From the cell containing the given text, extract its center point as [X, Y] coordinate. 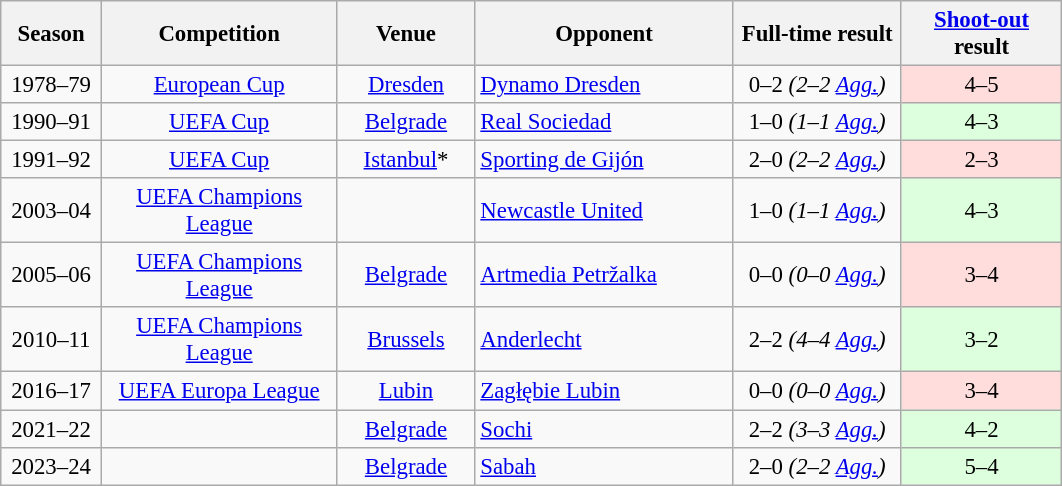
2–2 (3–3 Agg.) [817, 429]
Sporting de Gijón [604, 160]
3–2 [982, 340]
Zagłębie Lubin [604, 391]
Istanbul* [406, 160]
Dynamo Dresden [604, 85]
Anderlecht [604, 340]
4–2 [982, 429]
European Cup [219, 85]
Sochi [604, 429]
2005–06 [52, 276]
Brussels [406, 340]
2021–22 [52, 429]
Dresden [406, 85]
Competition [219, 34]
Opponent [604, 34]
2–3 [982, 160]
1990–91 [52, 122]
0–2 (2–2 Agg.) [817, 85]
2003–04 [52, 210]
Newcastle United [604, 210]
Venue [406, 34]
1978–79 [52, 85]
Lubin [406, 391]
UEFA Europa League [219, 391]
2016–17 [52, 391]
Season [52, 34]
Shoot-out result [982, 34]
1991–92 [52, 160]
Artmedia Petržalka [604, 276]
Sabah [604, 466]
2010–11 [52, 340]
Full-time result [817, 34]
5–4 [982, 466]
2023–24 [52, 466]
Real Sociedad [604, 122]
2–2 (4–4 Agg.) [817, 340]
4–5 [982, 85]
